Find where the given text appears and provide that cell's center as [X, Y] coordinate. 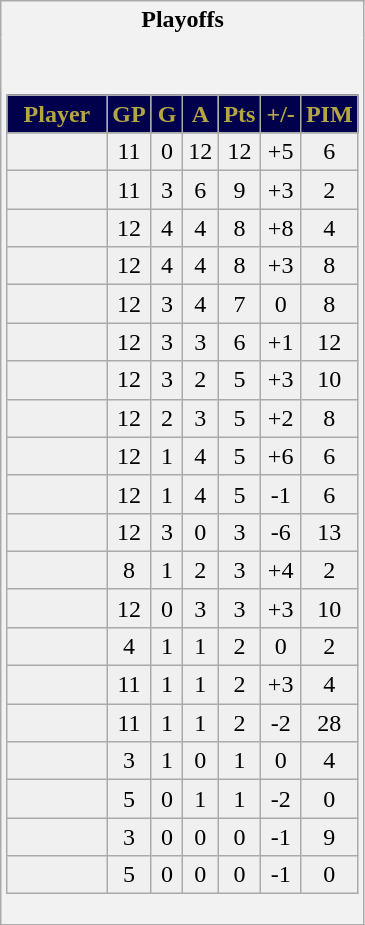
G [167, 114]
28 [329, 723]
+5 [280, 152]
+8 [280, 228]
Pts [240, 114]
GP [129, 114]
+4 [280, 570]
A [200, 114]
+2 [280, 418]
+/- [280, 114]
Playoffs [183, 20]
+1 [280, 342]
13 [329, 532]
Player [57, 114]
PIM [329, 114]
7 [240, 304]
+6 [280, 456]
-6 [280, 532]
